Return (x, y) of the center of cell containing provided text 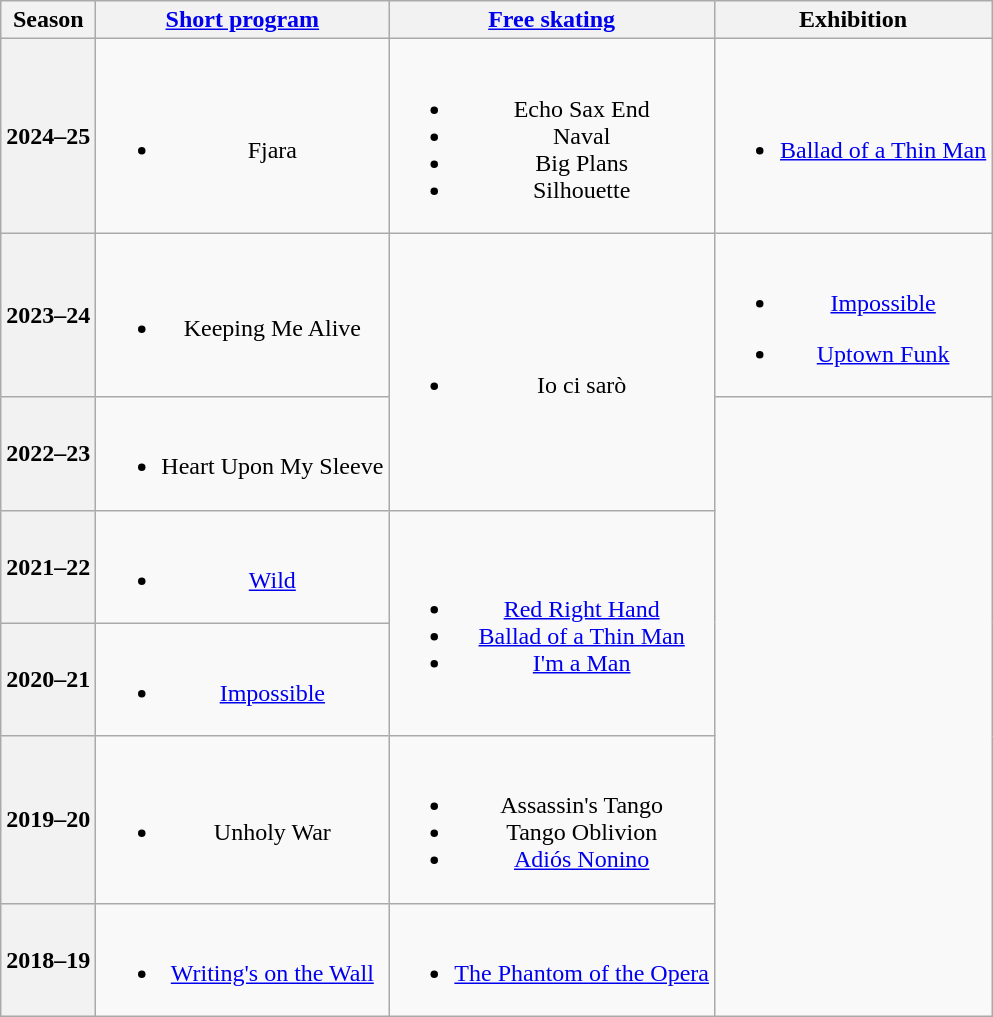
Fjara (242, 136)
2019–20 (48, 820)
2022–23 (48, 454)
2020–21 (48, 680)
Wild (242, 566)
Unholy War (242, 820)
Ballad of a Thin Man (852, 136)
Io ci sarò (552, 372)
Season (48, 20)
Red Right Hand Ballad of a Thin Man I'm a Man (552, 623)
2023–24 (48, 315)
Short program (242, 20)
Impossible (242, 680)
Heart Upon My Sleeve (242, 454)
Exhibition (852, 20)
2021–22 (48, 566)
Keeping Me Alive (242, 315)
Assassin's Tango Tango Oblivion Adiós Nonino (552, 820)
Impossible Uptown Funk (852, 315)
2024–25 (48, 136)
Free skating (552, 20)
Writing's on the Wall (242, 960)
Echo Sax End Naval Big Plans Silhouette (552, 136)
The Phantom of the Opera (552, 960)
2018–19 (48, 960)
